Pinpoint the cell where the given text exists, returning its [x, y] midpoint coordinate. 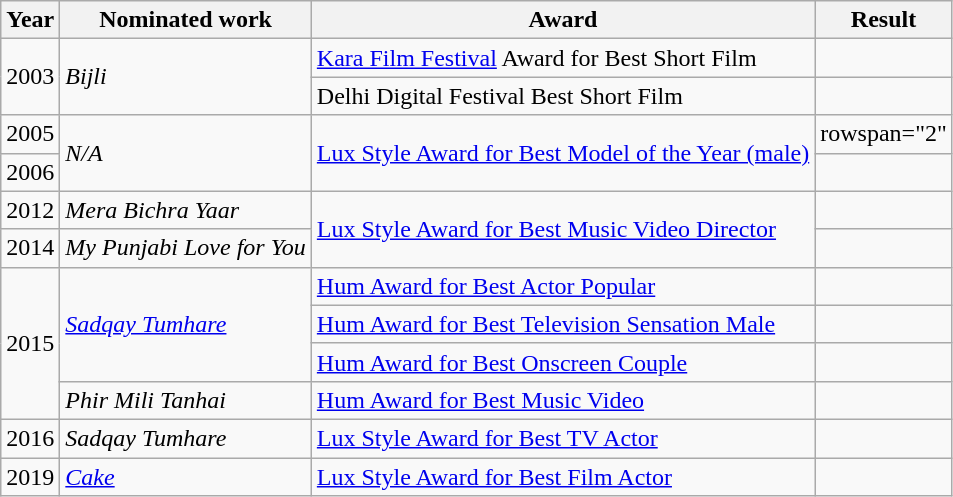
Bijli [186, 77]
Hum Award for Best Music Video [562, 400]
Nominated work [186, 20]
2005 [30, 134]
Cake [186, 477]
My Punjabi Love for You [186, 248]
Delhi Digital Festival Best Short Film [562, 96]
2003 [30, 77]
Year [30, 20]
N/A [186, 153]
Hum Award for Best Television Sensation Male [562, 324]
Kara Film Festival Award for Best Short Film [562, 58]
Lux Style Award for Best Model of the Year (male) [562, 153]
2012 [30, 210]
2019 [30, 477]
Lux Style Award for Best TV Actor [562, 438]
Lux Style Award for Best Music Video Director [562, 229]
2015 [30, 343]
rowspan="2" [884, 134]
2014 [30, 248]
Hum Award for Best Onscreen Couple [562, 362]
Mera Bichra Yaar [186, 210]
Phir Mili Tanhai [186, 400]
2006 [30, 172]
Result [884, 20]
Award [562, 20]
2016 [30, 438]
Hum Award for Best Actor Popular [562, 286]
Lux Style Award for Best Film Actor [562, 477]
